For the text-containing cell, return its midpoint in [X, Y] coordinate format. 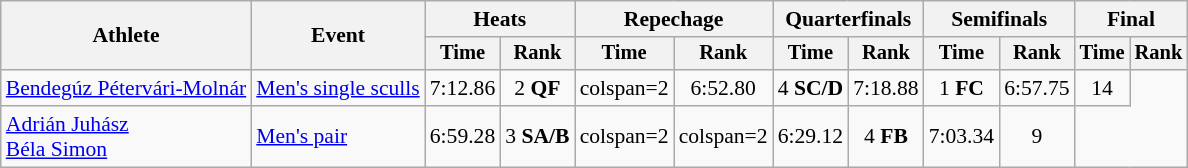
Final [1131, 19]
4 FB [886, 136]
7:18.88 [886, 88]
Semifinals [1000, 19]
Men's single sculls [338, 88]
14 [1102, 88]
Adrián JuhászBéla Simon [126, 136]
Athlete [126, 36]
2 QF [537, 88]
6:52.80 [724, 88]
Bendegúz Pétervári-Molnár [126, 88]
Quarterfinals [848, 19]
7:03.34 [962, 136]
Event [338, 36]
6:59.28 [462, 136]
6:57.75 [1036, 88]
Repechage [674, 19]
9 [1036, 136]
Men's pair [338, 136]
3 SA/B [537, 136]
4 SC/D [811, 88]
6:29.12 [811, 136]
1 FC [962, 88]
Heats [500, 19]
7:12.86 [462, 88]
